Extract the (X, Y) coordinate from the center of the cell holding the provided text.  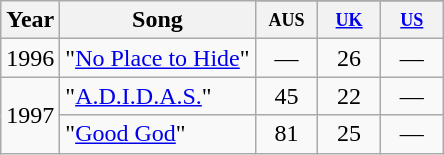
26 (350, 58)
AUS (286, 20)
Year (30, 20)
US (412, 20)
UK (350, 20)
1997 (30, 115)
25 (350, 134)
"A.D.I.D.A.S." (158, 96)
"No Place to Hide" (158, 58)
22 (350, 96)
1996 (30, 58)
"Good God" (158, 134)
45 (286, 96)
81 (286, 134)
Song (158, 20)
